Scan for the cell matching the given text and deliver its (x, y) coordinate at center. 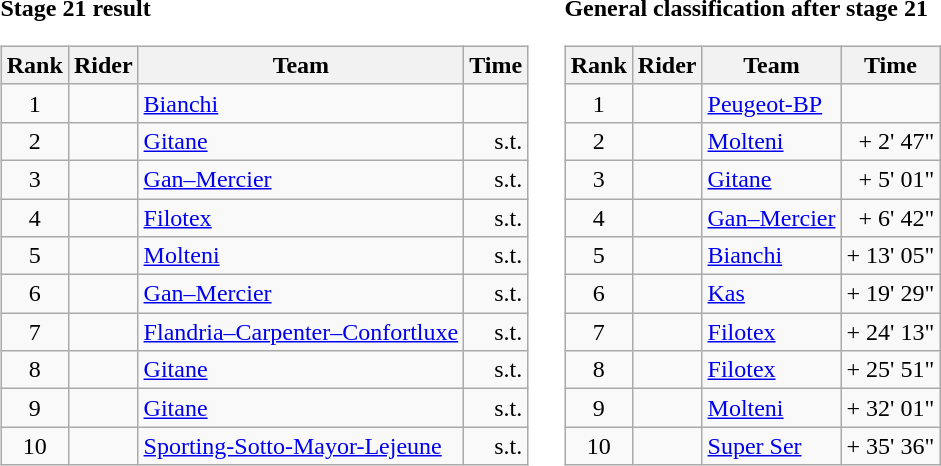
Super Ser (772, 446)
+ 5' 01" (890, 179)
+ 35' 36" (890, 446)
Sporting-Sotto-Mayor-Lejeune (301, 446)
Kas (772, 294)
+ 25' 51" (890, 370)
+ 13' 05" (890, 256)
+ 24' 13" (890, 332)
+ 19' 29" (890, 294)
Peugeot-BP (772, 103)
+ 2' 47" (890, 141)
+ 6' 42" (890, 217)
+ 32' 01" (890, 408)
Flandria–Carpenter–Confortluxe (301, 332)
